Locate the cell with the specified text and output its [X, Y] center coordinate. 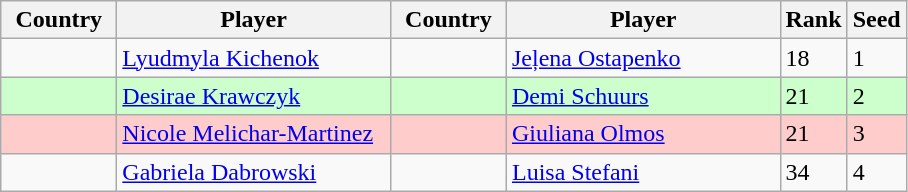
34 [814, 172]
Nicole Melichar-Martinez [254, 134]
4 [876, 172]
1 [876, 58]
18 [814, 58]
Lyudmyla Kichenok [254, 58]
Luisa Stefani [643, 172]
3 [876, 134]
Demi Schuurs [643, 96]
Gabriela Dabrowski [254, 172]
Giuliana Olmos [643, 134]
Seed [876, 20]
2 [876, 96]
Rank [814, 20]
Jeļena Ostapenko [643, 58]
Desirae Krawczyk [254, 96]
